Determine the (X, Y) coordinate at the center of the cell enclosing the given text.  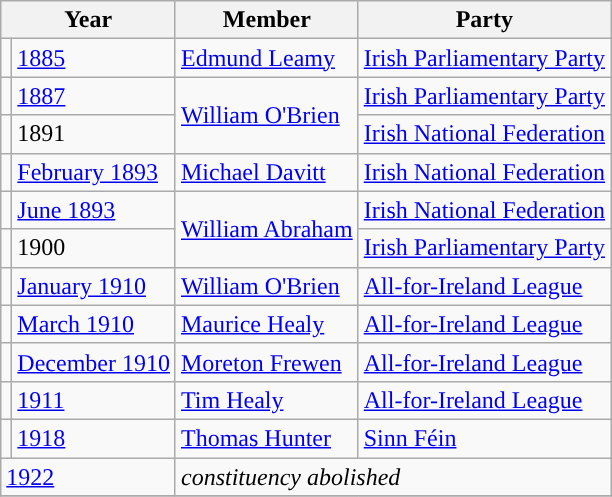
1918 (94, 438)
1887 (94, 96)
June 1893 (94, 210)
Sinn Féin (484, 438)
1911 (94, 400)
Moreton Frewen (266, 362)
1885 (94, 58)
Tim Healy (266, 400)
William Abraham (266, 229)
February 1893 (94, 172)
January 1910 (94, 286)
1900 (94, 248)
Michael Davitt (266, 172)
December 1910 (94, 362)
Edmund Leamy (266, 58)
1922 (88, 477)
Thomas Hunter (266, 438)
Year (88, 20)
constituency abolished (392, 477)
March 1910 (94, 324)
Party (484, 20)
Maurice Healy (266, 324)
Member (266, 20)
1891 (94, 134)
